Identify which cell holds the provided text, then report its (X, Y) central coordinate. 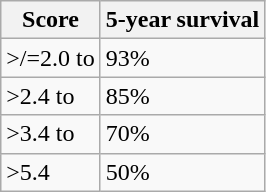
>2.4 to (50, 96)
>3.4 to (50, 134)
93% (182, 58)
70% (182, 134)
50% (182, 172)
>5.4 (50, 172)
85% (182, 96)
>/=2.0 to (50, 58)
Score (50, 20)
5-year survival (182, 20)
